From the cell containing the given text, extract its center point as [X, Y] coordinate. 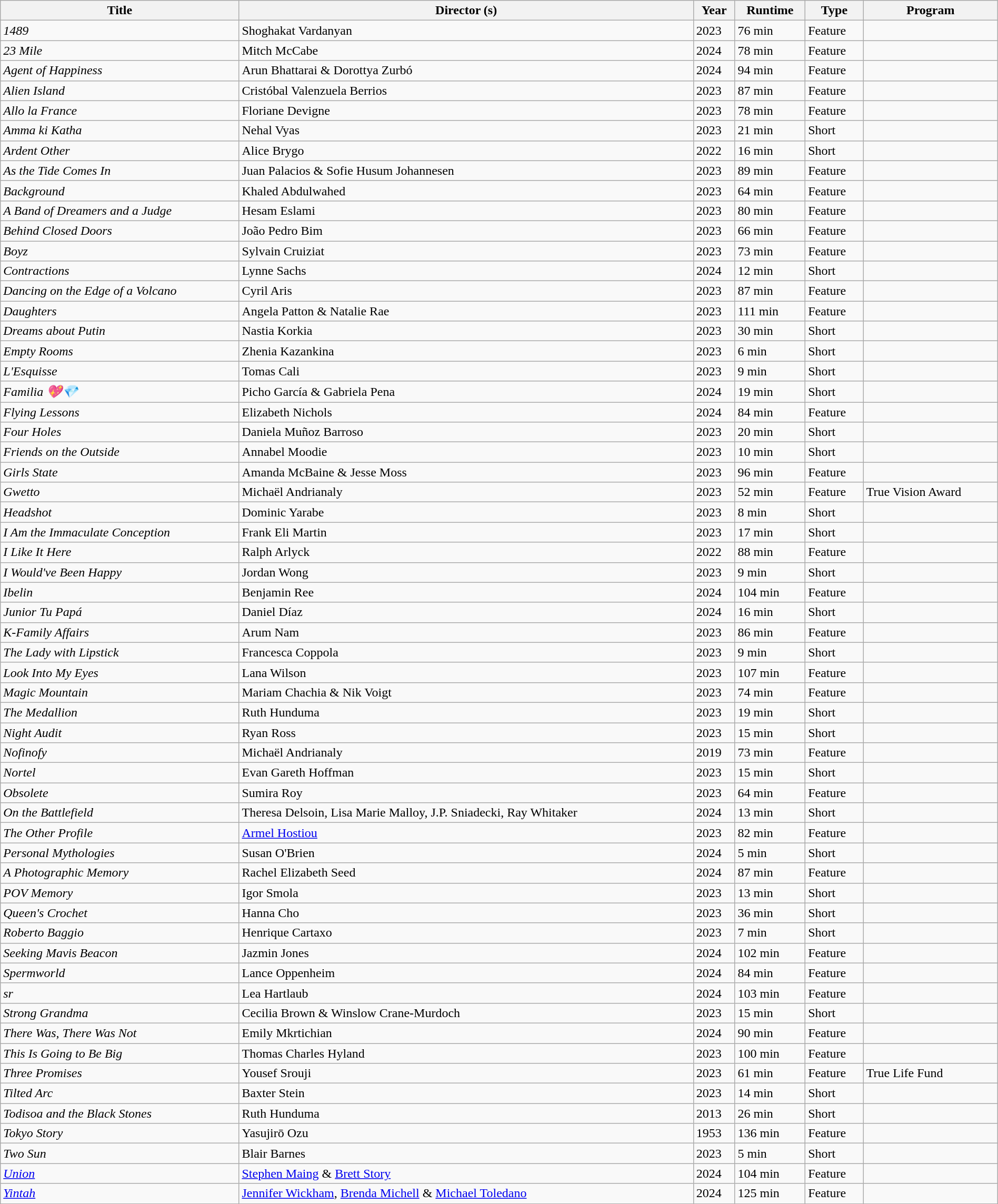
Evan Gareth Hoffman [466, 773]
Agent of Happiness [120, 71]
Mariam Chachia & Nik Voigt [466, 692]
Runtime [770, 11]
Rachel Elizabeth Seed [466, 873]
Background [120, 191]
96 min [770, 472]
Annabel Moodie [466, 452]
107 min [770, 672]
I Am the Immaculate Conception [120, 532]
30 min [770, 331]
Ibelin [120, 592]
Queen's Crochet [120, 913]
Mitch McCabe [466, 51]
10 min [770, 452]
23 Mile [120, 51]
I Would've Been Happy [120, 572]
A Photographic Memory [120, 873]
Ardent Other [120, 151]
111 min [770, 311]
1953 [714, 1133]
Arun Bhattarai & Dorottya Zurbó [466, 71]
Daniel Díaz [466, 612]
Director (s) [466, 11]
82 min [770, 833]
Yasujirō Ozu [466, 1133]
36 min [770, 913]
Picho García & Gabriela Pena [466, 392]
Behind Closed Doors [120, 231]
Seeking Mavis Beacon [120, 953]
Familia 💖💎 [120, 392]
90 min [770, 1033]
86 min [770, 632]
Amanda McBaine & Jesse Moss [466, 472]
The Lady with Lipstick [120, 652]
Allo la France [120, 111]
Dominic Yarabe [466, 512]
94 min [770, 71]
Dreams about Putin [120, 331]
Headshot [120, 512]
Three Promises [120, 1073]
Obsolete [120, 793]
Sumira Roy [466, 793]
Emily Mkrtichian [466, 1033]
Zhenia Kazankina [466, 351]
76 min [770, 31]
Hesam Eslami [466, 211]
Tomas Cali [466, 371]
Roberto Baggio [120, 933]
sr [120, 993]
On the Battlefield [120, 813]
Theresa Delsoin, Lisa Marie Malloy, J.P. Sniadecki, Ray Whitaker [466, 813]
Stephen Maing & Brett Story [466, 1173]
Nofinofy [120, 753]
Four Holes [120, 432]
Elizabeth Nichols [466, 412]
89 min [770, 171]
Lynne Sachs [466, 271]
Armel Hostiou [466, 833]
Susan O'Brien [466, 853]
Todisoa and the Black Stones [120, 1113]
True Life Fund [931, 1073]
Spermworld [120, 973]
Yintah [120, 1193]
Cecilia Brown & Winslow Crane-Murdoch [466, 1013]
Lance Oppenheim [466, 973]
8 min [770, 512]
There Was, There Was Not [120, 1033]
Frank Eli Martin [466, 532]
João Pedro Bim [466, 231]
Strong Grandma [120, 1013]
The Other Profile [120, 833]
Magic Mountain [120, 692]
Alien Island [120, 91]
Tokyo Story [120, 1133]
Hanna Cho [466, 913]
Angela Patton & Natalie Rae [466, 311]
Daughters [120, 311]
136 min [770, 1133]
The Medallion [120, 712]
Igor Smola [466, 893]
Daniela Muñoz Barroso [466, 432]
7 min [770, 933]
Night Audit [120, 732]
Juan Palacios & Sofie Husum Johannesen [466, 171]
Look Into My Eyes [120, 672]
103 min [770, 993]
Nastia Korkia [466, 331]
80 min [770, 211]
Nortel [120, 773]
Khaled Abdulwahed [466, 191]
26 min [770, 1113]
True Vision Award [931, 492]
102 min [770, 953]
Shoghakat Vardanyan [466, 31]
A Band of Dreamers and a Judge [120, 211]
Cyril Aris [466, 291]
Boyz [120, 251]
17 min [770, 532]
L'Esquisse [120, 371]
Title [120, 11]
Ryan Ross [466, 732]
Gwetto [120, 492]
Type [835, 11]
Two Sun [120, 1153]
Lana Wilson [466, 672]
Program [931, 11]
Year [714, 11]
125 min [770, 1193]
POV Memory [120, 893]
Thomas Charles Hyland [466, 1053]
Henrique Cartaxo [466, 933]
52 min [770, 492]
Jazmin Jones [466, 953]
1489 [120, 31]
Dancing on the Edge of a Volcano [120, 291]
Yousef Srouji [466, 1073]
Girls State [120, 472]
21 min [770, 131]
Blair Barnes [466, 1153]
Amma ki Katha [120, 131]
Cristóbal Valenzuela Berrios [466, 91]
Personal Mythologies [120, 853]
Jordan Wong [466, 572]
6 min [770, 351]
Union [120, 1173]
20 min [770, 432]
I Like It Here [120, 552]
Nehal Vyas [466, 131]
Benjamin Ree [466, 592]
Floriane Devigne [466, 111]
12 min [770, 271]
Sylvain Cruiziat [466, 251]
Arum Nam [466, 632]
61 min [770, 1073]
Friends on the Outside [120, 452]
2019 [714, 753]
Junior Tu Papá [120, 612]
88 min [770, 552]
Alice Brygo [466, 151]
Jennifer Wickham, Brenda Michell & Michael Toledano [466, 1193]
74 min [770, 692]
Baxter Stein [466, 1093]
K-Family Affairs [120, 632]
66 min [770, 231]
Empty Rooms [120, 351]
14 min [770, 1093]
Francesca Coppola [466, 652]
Ralph Arlyck [466, 552]
Lea Hartlaub [466, 993]
Tilted Arc [120, 1093]
Flying Lessons [120, 412]
Contractions [120, 271]
2013 [714, 1113]
100 min [770, 1053]
As the Tide Comes In [120, 171]
This Is Going to Be Big [120, 1053]
